Capture the cell that displays the provided text and extract its (x, y) central coordinate. 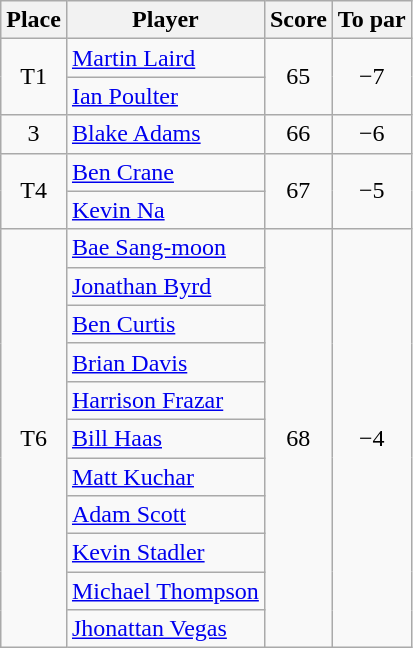
Jhonattan Vegas (165, 629)
Michael Thompson (165, 591)
Score (298, 20)
Ben Curtis (165, 324)
Ben Crane (165, 172)
Ian Poulter (165, 96)
Blake Adams (165, 134)
T1 (34, 77)
Matt Kuchar (165, 477)
68 (298, 438)
T6 (34, 438)
Jonathan Byrd (165, 286)
−6 (372, 134)
65 (298, 77)
−7 (372, 77)
Place (34, 20)
Adam Scott (165, 515)
Kevin Na (165, 210)
Brian Davis (165, 362)
Player (165, 20)
66 (298, 134)
Martin Laird (165, 58)
Harrison Frazar (165, 400)
T4 (34, 191)
67 (298, 191)
Bae Sang-moon (165, 248)
Kevin Stadler (165, 553)
Bill Haas (165, 438)
To par (372, 20)
3 (34, 134)
−4 (372, 438)
−5 (372, 191)
